Locate the cell with the specified text and output its (X, Y) center coordinate. 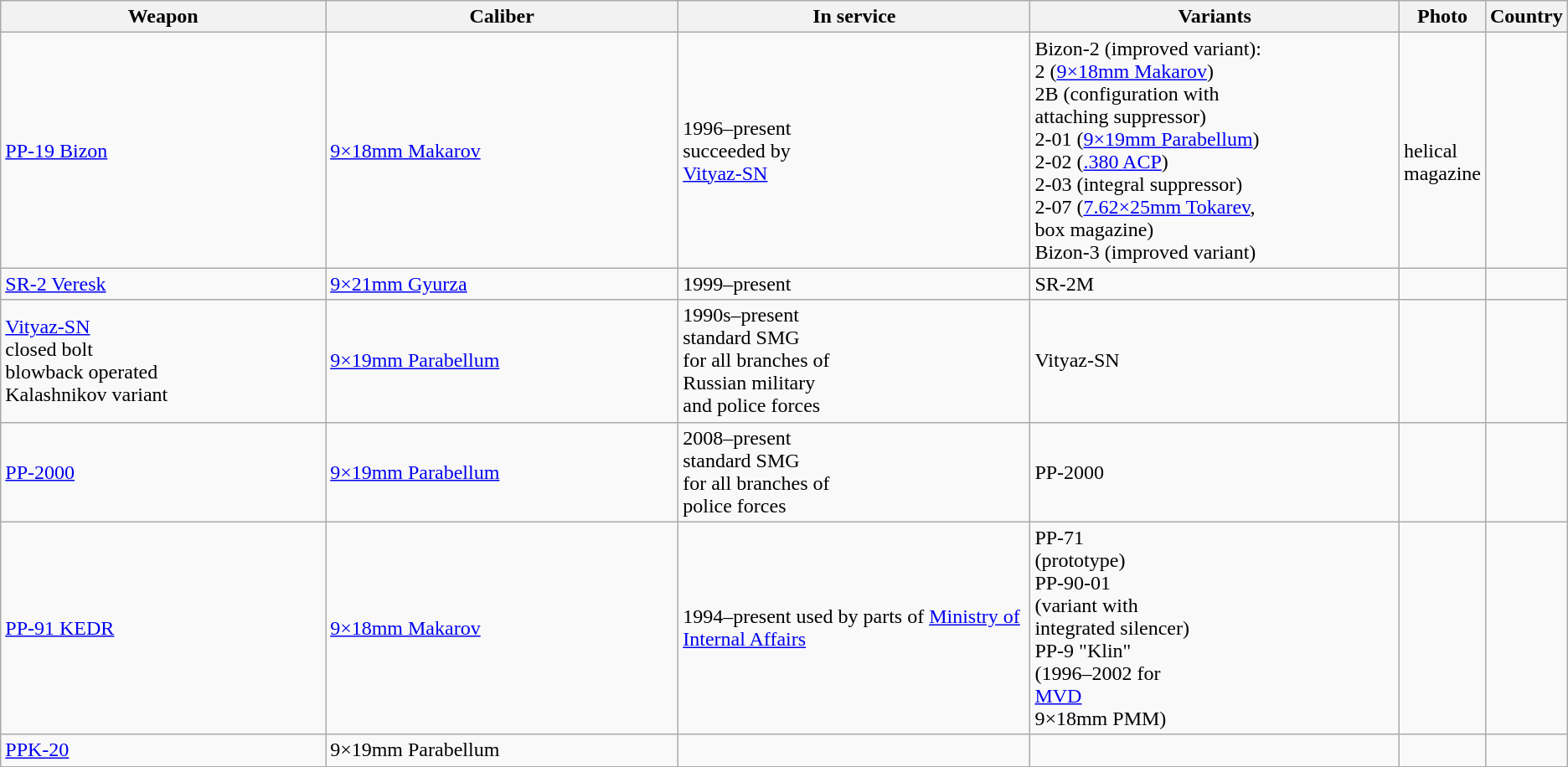
Vityaz-SN (1215, 361)
PPK-20 (163, 750)
9×21mm Gyurza (503, 284)
PP-91 KEDR (163, 628)
1996–presentsucceeded byVityaz-SN (854, 151)
Vityaz-SNclosed boltblowback operatedKalashnikov variant (163, 361)
PP-19 Bizon (163, 151)
1999–present (854, 284)
SR-2 Veresk (163, 284)
Variants (1215, 17)
SR-2M (1215, 284)
helical magazine (1442, 151)
1994–present used by parts of Ministry of Internal Affairs (854, 628)
2008–presentstandard SMGfor all branches ofpolice forces (854, 472)
In service (854, 17)
Photo (1442, 17)
1990s–presentstandard SMGfor all branches ofRussian militaryand police forces (854, 361)
Caliber (503, 17)
Country (1526, 17)
PP-71 (prototype)PP-90-01 (variant withintegrated silencer)PP-9 "Klin" (1996–2002 forMVD9×18mm PMM) (1215, 628)
Weapon (163, 17)
